Find where the given text appears and provide that cell's center as [x, y] coordinate. 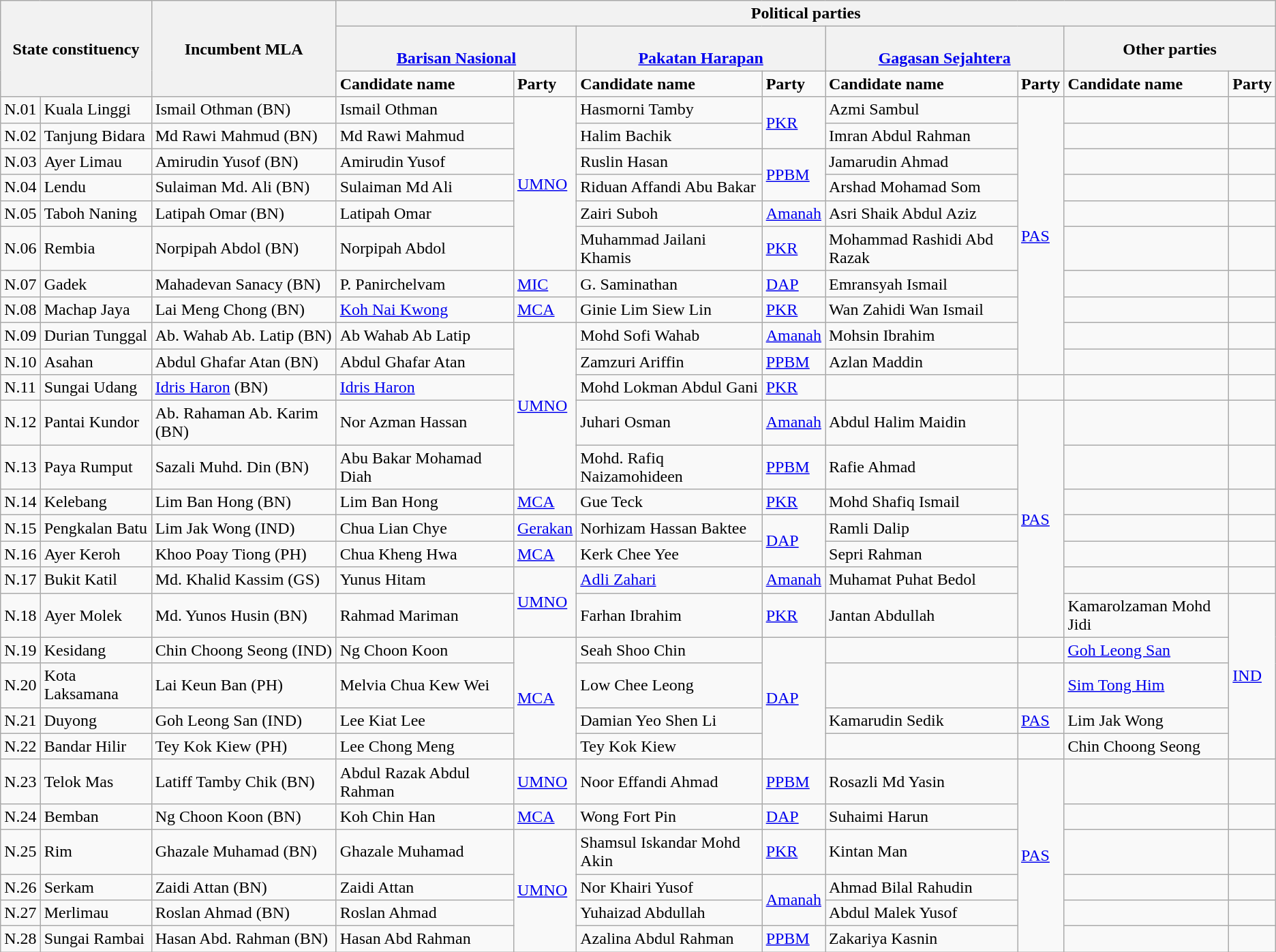
Ab. Rahaman Ab. Karim (BN) [244, 423]
N.24 [20, 816]
Lai Meng Chong (BN) [244, 309]
Kamarolzaman Mohd Jidi [1146, 615]
N.19 [20, 650]
Tanjung Bidara [95, 136]
N.12 [20, 423]
N.02 [20, 136]
Mahadevan Sanacy (BN) [244, 283]
Tey Kok Kiew (PH) [244, 746]
Political parties [806, 14]
G. Saminathan [669, 283]
Riduan Affandi Abu Bakar [669, 187]
Latipah Omar (BN) [244, 213]
Mohd Sofi Wahab [669, 335]
Pakatan Harapan [701, 49]
Koh Chin Han [425, 816]
Lim Jak Wong (IND) [244, 528]
Md. Khalid Kassim (GS) [244, 580]
Yunus Hitam [425, 580]
N.08 [20, 309]
Muhamat Puhat Bedol [921, 580]
Ghazale Muhamad [425, 852]
Duyong [95, 720]
Durian Tunggal [95, 335]
Abdul Ghafar Atan [425, 362]
Kesidang [95, 650]
Chua Kheng Hwa [425, 554]
Adli Zahari [669, 580]
Kerk Chee Yee [669, 554]
Zaidi Attan [425, 887]
Latiff Tamby Chik (BN) [244, 781]
N.04 [20, 187]
Norpipah Abdol [425, 248]
Mohd Lokman Abdul Gani [669, 388]
State constituency [76, 49]
Sim Tong Him [1146, 686]
Ahmad Bilal Rahudin [921, 887]
Low Chee Leong [669, 686]
Gerakan [545, 528]
Zakariya Kasnin [921, 939]
Lai Keun Ban (PH) [244, 686]
Jamarudin Ahmad [921, 162]
N.14 [20, 502]
N.16 [20, 554]
Shamsul Iskandar Mohd Akin [669, 852]
Seah Shoo Chin [669, 650]
Norhizam Hassan Baktee [669, 528]
Sungai Udang [95, 388]
Taboh Naning [95, 213]
Idris Haron [425, 388]
Lee Chong Meng [425, 746]
Paya Rumput [95, 467]
Abu Bakar Mohamad Diah [425, 467]
N.26 [20, 887]
N.17 [20, 580]
N.22 [20, 746]
Lim Ban Hong [425, 502]
Md Rawi Mahmud (BN) [244, 136]
Rim [95, 852]
Ismail Othman (BN) [244, 110]
N.21 [20, 720]
Ab. Wahab Ab. Latip (BN) [244, 335]
Azalina Abdul Rahman [669, 939]
Damian Yeo Shen Li [669, 720]
Chua Lian Chye [425, 528]
IND [1252, 676]
Abdul Razak Abdul Rahman [425, 781]
Halim Bachik [669, 136]
N.25 [20, 852]
Merlimau [95, 913]
Incumbent MLA [244, 49]
Bemban [95, 816]
Sulaiman Md Ali [425, 187]
Mohd Shafiq Ismail [921, 502]
N.10 [20, 362]
N.13 [20, 467]
Jantan Abdullah [921, 615]
Chin Choong Seong (IND) [244, 650]
Goh Leong San (IND) [244, 720]
Chin Choong Seong [1146, 746]
Gadek [95, 283]
Sazali Muhd. Din (BN) [244, 467]
Serkam [95, 887]
N.18 [20, 615]
Azmi Sambul [921, 110]
Ruslin Hasan [669, 162]
Pengkalan Batu [95, 528]
Kamarudin Sedik [921, 720]
N.01 [20, 110]
Mohammad Rashidi Abd Razak [921, 248]
Koh Nai Kwong [425, 309]
Zairi Suboh [669, 213]
Md. Yunos Husin (BN) [244, 615]
Mohsin Ibrahim [921, 335]
Imran Abdul Rahman [921, 136]
Kuala Linggi [95, 110]
Ginie Lim Siew Lin [669, 309]
Asahan [95, 362]
Ng Choon Koon (BN) [244, 816]
N.05 [20, 213]
Yuhaizad Abdullah [669, 913]
MIC [545, 283]
Gue Teck [669, 502]
Khoo Poay Tiong (PH) [244, 554]
Lim Jak Wong [1146, 720]
Abdul Halim Maidin [921, 423]
Kintan Man [921, 852]
P. Panirchelvam [425, 283]
Amirudin Yusof [425, 162]
Arshad Mohamad Som [921, 187]
Rahmad Mariman [425, 615]
Azlan Maddin [921, 362]
Telok Mas [95, 781]
Suhaimi Harun [921, 816]
Muhammad Jailani Khamis [669, 248]
Machap Jaya [95, 309]
Nor Azman Hassan [425, 423]
Roslan Ahmad [425, 913]
Gagasan Sejahtera [944, 49]
Nor Khairi Yusof [669, 887]
Ab Wahab Ab Latip [425, 335]
N.07 [20, 283]
N.03 [20, 162]
N.09 [20, 335]
Tey Kok Kiew [669, 746]
Kota Laksamana [95, 686]
Ismail Othman [425, 110]
N.11 [20, 388]
Barisan Nasional [457, 49]
Noor Effandi Ahmad [669, 781]
Other parties [1170, 49]
Idris Haron (BN) [244, 388]
Wong Fort Pin [669, 816]
Ng Choon Koon [425, 650]
Mohd. Rafiq Naizamohideen [669, 467]
N.20 [20, 686]
Abdul Ghafar Atan (BN) [244, 362]
Latipah Omar [425, 213]
N.23 [20, 781]
N.27 [20, 913]
Ayer Keroh [95, 554]
Melvia Chua Kew Wei [425, 686]
Ayer Limau [95, 162]
Kelebang [95, 502]
Roslan Ahmad (BN) [244, 913]
Ramli Dalip [921, 528]
Bukit Katil [95, 580]
Lee Kiat Lee [425, 720]
Zaidi Attan (BN) [244, 887]
Ghazale Muhamad (BN) [244, 852]
Norpipah Abdol (BN) [244, 248]
Lendu [95, 187]
Juhari Osman [669, 423]
Hasan Abd Rahman [425, 939]
Emransyah Ismail [921, 283]
Pantai Kundor [95, 423]
Hasmorni Tamby [669, 110]
Rembia [95, 248]
Amirudin Yusof (BN) [244, 162]
Asri Shaik Abdul Aziz [921, 213]
Abdul Malek Yusof [921, 913]
Sulaiman Md. Ali (BN) [244, 187]
N.15 [20, 528]
Goh Leong San [1146, 650]
Sepri Rahman [921, 554]
Rafie Ahmad [921, 467]
N.28 [20, 939]
Farhan Ibrahim [669, 615]
Sungai Rambai [95, 939]
Hasan Abd. Rahman (BN) [244, 939]
Md Rawi Mahmud [425, 136]
Wan Zahidi Wan Ismail [921, 309]
Zamzuri Ariffin [669, 362]
Bandar Hilir [95, 746]
Lim Ban Hong (BN) [244, 502]
Ayer Molek [95, 615]
N.06 [20, 248]
Rosazli Md Yasin [921, 781]
